Capture the cell that displays the provided text and extract its [x, y] central coordinate. 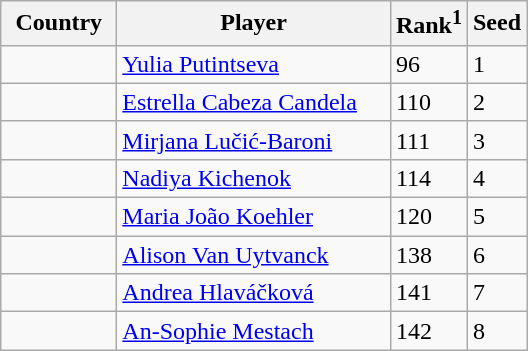
Andrea Hlaváčková [254, 293]
Maria João Koehler [254, 217]
Nadiya Kichenok [254, 178]
6 [496, 255]
Country [59, 24]
3 [496, 140]
Seed [496, 24]
111 [428, 140]
110 [428, 102]
120 [428, 217]
96 [428, 64]
7 [496, 293]
Yulia Putintseva [254, 64]
Mirjana Lučić-Baroni [254, 140]
Rank1 [428, 24]
An-Sophie Mestach [254, 331]
1 [496, 64]
Alison Van Uytvanck [254, 255]
114 [428, 178]
Estrella Cabeza Candela [254, 102]
8 [496, 331]
138 [428, 255]
141 [428, 293]
5 [496, 217]
2 [496, 102]
Player [254, 24]
4 [496, 178]
142 [428, 331]
